Find where the given text appears and provide that cell's center as [X, Y] coordinate. 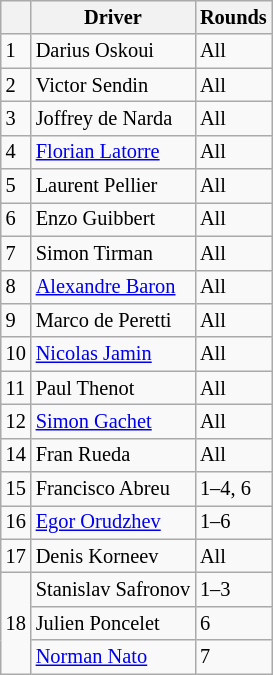
Alexandre Baron [113, 287]
10 [16, 354]
Fran Rueda [113, 455]
Julien Poncelet [113, 623]
15 [16, 489]
1–3 [234, 589]
Norman Nato [113, 657]
Simon Gachet [113, 421]
1–4, 6 [234, 489]
Marco de Peretti [113, 320]
Victor Sendin [113, 85]
Egor Orudzhev [113, 522]
Rounds [234, 17]
Enzo Guibbert [113, 219]
9 [16, 320]
14 [16, 455]
18 [16, 622]
Denis Korneev [113, 556]
17 [16, 556]
12 [16, 421]
Laurent Pellier [113, 186]
4 [16, 152]
Driver [113, 17]
Stanislav Safronov [113, 589]
Paul Thenot [113, 388]
2 [16, 85]
11 [16, 388]
3 [16, 118]
1 [16, 51]
Joffrey de Narda [113, 118]
Simon Tirman [113, 253]
5 [16, 186]
Francisco Abreu [113, 489]
Nicolas Jamin [113, 354]
Florian Latorre [113, 152]
8 [16, 287]
16 [16, 522]
1–6 [234, 522]
Darius Oskoui [113, 51]
